Locate the cell with the specified text and output its (x, y) center coordinate. 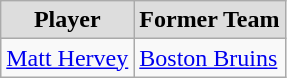
Matt Hervey (68, 58)
Boston Bruins (210, 58)
Former Team (210, 20)
Player (68, 20)
